Scan for the cell matching the given text and deliver its [X, Y] coordinate at center. 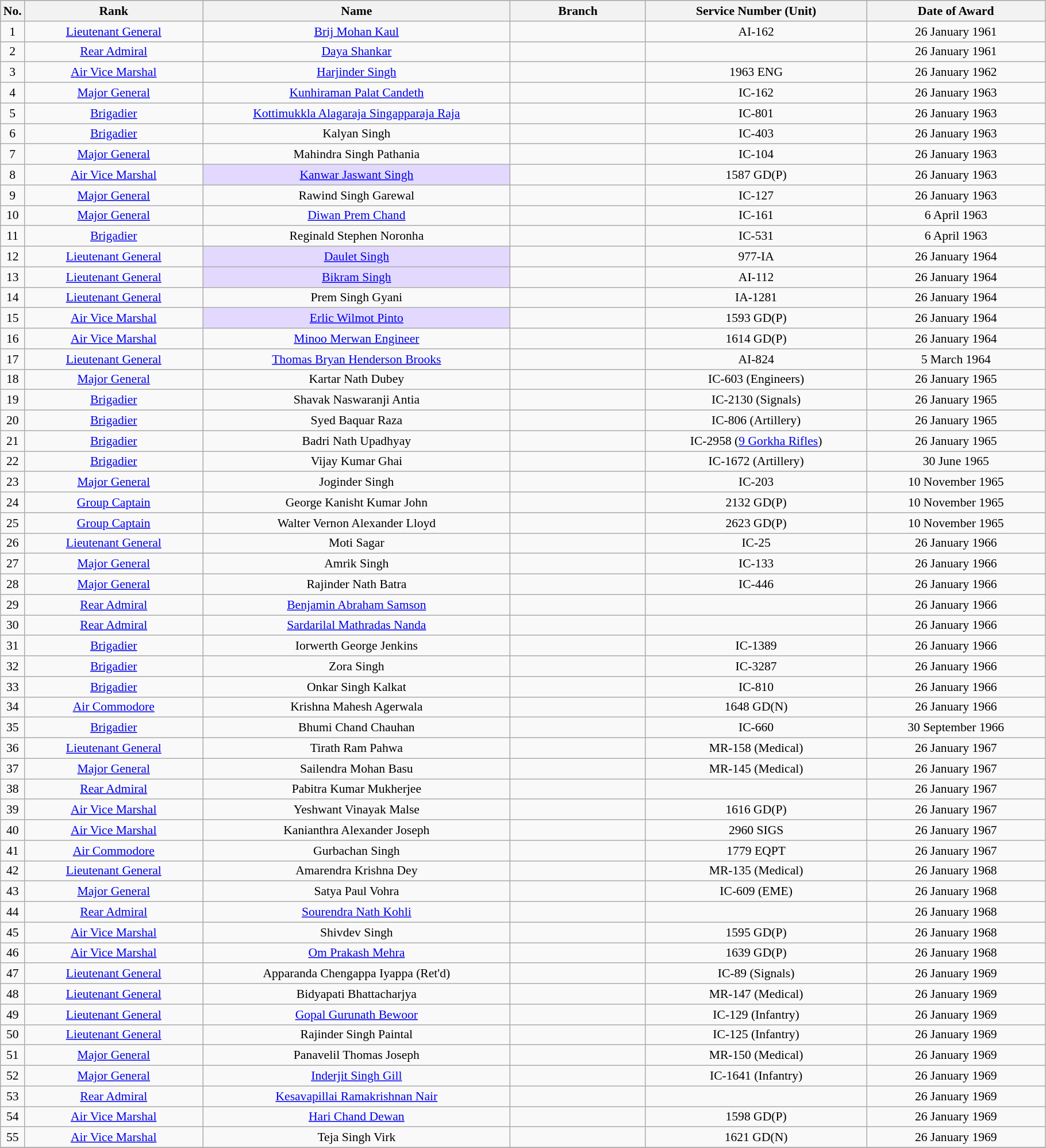
Om Prakash Mehra [356, 953]
AI-112 [756, 277]
Bidyapati Bhattacharjya [356, 994]
IC-531 [756, 236]
IC-25 [756, 543]
IC-3287 [756, 666]
Daulet Singh [356, 257]
IA-1281 [756, 298]
Name [356, 11]
Sourendra Nath Kohli [356, 912]
Tirath Ram Pahwa [356, 748]
45 [13, 932]
Gopal Gurunath Bewoor [356, 1015]
Kottimukkla Alagaraja Singapparaja Raja [356, 113]
George Kanisht Kumar John [356, 502]
1587 GD(P) [756, 175]
19 [13, 400]
Inderjit Singh Gill [356, 1076]
2623 GD(P) [756, 523]
34 [13, 707]
Rajinder Nath Batra [356, 585]
Krishna Mahesh Agerwala [356, 707]
24 [13, 502]
Bikram Singh [356, 277]
14 [13, 298]
AI-162 [756, 32]
IC-2958 (9 Gorkha Rifles) [756, 441]
IC-609 (EME) [756, 892]
43 [13, 892]
Daya Shankar [356, 52]
MR-147 (Medical) [756, 994]
27 [13, 564]
Shivdev Singh [356, 932]
Brij Mohan Kaul [356, 32]
IC-603 (Engineers) [756, 379]
31 [13, 646]
Badri Nath Upadhyay [356, 441]
32 [13, 666]
2132 GD(P) [756, 502]
Minoo Merwan Engineer [356, 339]
17 [13, 359]
Rajinder Singh Paintal [356, 1035]
IC-810 [756, 687]
1595 GD(P) [756, 932]
30 [13, 625]
7 [13, 155]
Thomas Bryan Henderson Brooks [356, 359]
AI-824 [756, 359]
23 [13, 482]
IC-161 [756, 216]
46 [13, 953]
1639 GD(P) [756, 953]
1614 GD(P) [756, 339]
16 [13, 339]
49 [13, 1015]
1779 EQPT [756, 851]
IC-446 [756, 585]
IC-125 (Infantry) [756, 1035]
26 January 1962 [956, 72]
52 [13, 1076]
1621 GD(N) [756, 1138]
44 [13, 912]
21 [13, 441]
Harjinder Singh [356, 72]
Iorwerth George Jenkins [356, 646]
IC-806 (Artillery) [756, 421]
Walter Vernon Alexander Lloyd [356, 523]
Kanwar Jaswant Singh [356, 175]
41 [13, 851]
MR-145 (Medical) [756, 769]
37 [13, 769]
29 [13, 605]
Benjamin Abraham Samson [356, 605]
25 [13, 523]
MR-150 (Medical) [756, 1055]
IC-2130 (Signals) [756, 400]
Zora Singh [356, 666]
Amarendra Krishna Dey [356, 871]
5 [13, 113]
IC-133 [756, 564]
33 [13, 687]
2960 SIGS [756, 830]
22 [13, 462]
MR-158 (Medical) [756, 748]
Bhumi Chand Chauhan [356, 728]
Gurbachan Singh [356, 851]
IC-129 (Infantry) [756, 1015]
Panavelil Thomas Joseph [356, 1055]
IC-1641 (Infantry) [756, 1076]
IC-127 [756, 195]
4 [13, 93]
Sardarilal Mathradas Nanda [356, 625]
Rawind Singh Garewal [356, 195]
2 [13, 52]
18 [13, 379]
Joginder Singh [356, 482]
8 [13, 175]
Rank [114, 11]
IC-660 [756, 728]
IC-104 [756, 155]
Branch [578, 11]
Shavak Naswaranji Antia [356, 400]
Kartar Nath Dubey [356, 379]
Kanianthra Alexander Joseph [356, 830]
1616 GD(P) [756, 810]
Moti Sagar [356, 543]
47 [13, 974]
Pabitra Kumar Mukherjee [356, 789]
28 [13, 585]
Service Number (Unit) [756, 11]
30 September 1966 [956, 728]
5 March 1964 [956, 359]
Hari Chand Dewan [356, 1117]
Kalyan Singh [356, 134]
55 [13, 1138]
1593 GD(P) [756, 318]
IC-1672 (Artillery) [756, 462]
IC-162 [756, 93]
13 [13, 277]
Kunhiraman Palat Candeth [356, 93]
35 [13, 728]
1963 ENG [756, 72]
Vijay Kumar Ghai [356, 462]
Satya Paul Vohra [356, 892]
977-IA [756, 257]
30 June 1965 [956, 462]
11 [13, 236]
Kesavapillai Ramakrishnan Nair [356, 1096]
Reginald Stephen Noronha [356, 236]
51 [13, 1055]
Yeshwant Vinayak Malse [356, 810]
9 [13, 195]
MR-135 (Medical) [756, 871]
54 [13, 1117]
53 [13, 1096]
Apparanda Chengappa Iyappa (Ret'd) [356, 974]
39 [13, 810]
IC-203 [756, 482]
Syed Baquar Raza [356, 421]
36 [13, 748]
IC-89 (Signals) [756, 974]
50 [13, 1035]
1598 GD(P) [756, 1117]
12 [13, 257]
IC-801 [756, 113]
Mahindra Singh Pathania [356, 155]
Onkar Singh Kalkat [356, 687]
No. [13, 11]
Erlic Wilmot Pinto [356, 318]
IC-1389 [756, 646]
1648 GD(N) [756, 707]
IC-403 [756, 134]
10 [13, 216]
3 [13, 72]
6 [13, 134]
42 [13, 871]
26 [13, 543]
48 [13, 994]
38 [13, 789]
Prem Singh Gyani [356, 298]
Diwan Prem Chand [356, 216]
Amrik Singh [356, 564]
Date of Award [956, 11]
1 [13, 32]
20 [13, 421]
Sailendra Mohan Basu [356, 769]
Teja Singh Virk [356, 1138]
15 [13, 318]
40 [13, 830]
